For the text-containing cell, return its midpoint in (X, Y) coordinate format. 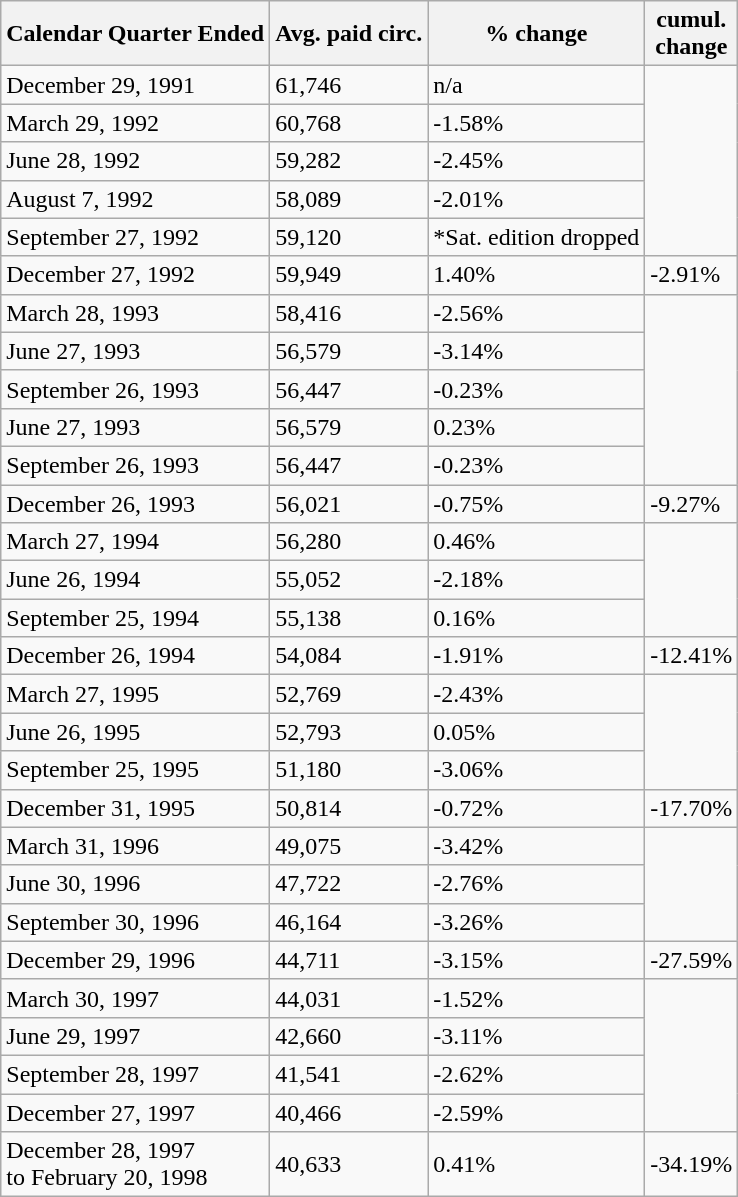
n/a (536, 85)
51,180 (349, 770)
-3.15% (536, 960)
March 28, 1993 (136, 313)
December 31, 1995 (136, 808)
-2.62% (536, 1074)
40,633 (349, 1164)
-2.76% (536, 884)
42,660 (349, 1036)
0.41% (536, 1164)
-12.41% (692, 656)
March 27, 1994 (136, 542)
-2.45% (536, 161)
March 29, 1992 (136, 123)
March 31, 1996 (136, 846)
0.46% (536, 542)
-17.70% (692, 808)
August 7, 1992 (136, 199)
59,282 (349, 161)
June 26, 1995 (136, 732)
% change (536, 34)
-1.91% (536, 656)
-1.52% (536, 998)
49,075 (349, 846)
-9.27% (692, 503)
59,949 (349, 275)
-34.19% (692, 1164)
June 29, 1997 (136, 1036)
-0.75% (536, 503)
44,711 (349, 960)
December 28, 1997 to February 20, 1998 (136, 1164)
52,793 (349, 732)
56,021 (349, 503)
March 30, 1997 (136, 998)
cumul.change (692, 34)
-2.43% (536, 694)
September 27, 1992 (136, 237)
-2.01% (536, 199)
47,722 (349, 884)
Avg. paid circ. (349, 34)
-0.72% (536, 808)
September 25, 1994 (136, 618)
June 28, 1992 (136, 161)
December 27, 1997 (136, 1113)
June 30, 1996 (136, 884)
52,769 (349, 694)
September 25, 1995 (136, 770)
61,746 (349, 85)
-3.42% (536, 846)
55,138 (349, 618)
-3.26% (536, 922)
44,031 (349, 998)
December 26, 1994 (136, 656)
1.40% (536, 275)
41,541 (349, 1074)
September 28, 1997 (136, 1074)
-1.58% (536, 123)
March 27, 1995 (136, 694)
55,052 (349, 580)
-3.06% (536, 770)
September 30, 1996 (136, 922)
50,814 (349, 808)
-2.91% (692, 275)
58,416 (349, 313)
54,084 (349, 656)
*Sat. edition dropped (536, 237)
-2.59% (536, 1113)
June 26, 1994 (136, 580)
December 26, 1993 (136, 503)
December 29, 1996 (136, 960)
-27.59% (692, 960)
60,768 (349, 123)
Calendar Quarter Ended (136, 34)
58,089 (349, 199)
59,120 (349, 237)
56,280 (349, 542)
-3.14% (536, 351)
December 29, 1991 (136, 85)
December 27, 1992 (136, 275)
0.16% (536, 618)
40,466 (349, 1113)
0.05% (536, 732)
-2.56% (536, 313)
0.23% (536, 427)
46,164 (349, 922)
-2.18% (536, 580)
-3.11% (536, 1036)
